Return the [X, Y] coordinate for the center point of the cell that contains the specified text.  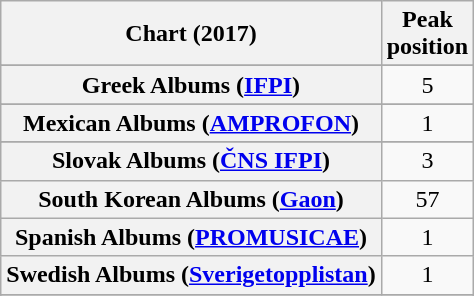
5 [427, 85]
3 [427, 161]
Greek Albums (IFPI) [191, 85]
Chart (2017) [191, 34]
South Korean Albums (Gaon) [191, 199]
Slovak Albums (ČNS IFPI) [191, 161]
Peakposition [427, 34]
Mexican Albums (AMPROFON) [191, 123]
Spanish Albums (PROMUSICAE) [191, 237]
Swedish Albums (Sverigetopplistan) [191, 275]
57 [427, 199]
